For the text-containing cell, return its midpoint in (x, y) coordinate format. 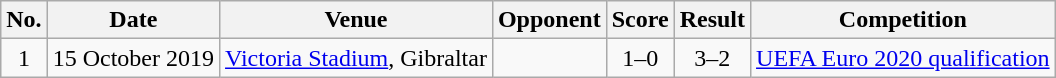
15 October 2019 (133, 58)
No. (24, 20)
Result (712, 20)
1 (24, 58)
3–2 (712, 58)
Competition (904, 20)
UEFA Euro 2020 qualification (904, 58)
Victoria Stadium, Gibraltar (356, 58)
Date (133, 20)
Venue (356, 20)
1–0 (640, 58)
Score (640, 20)
Opponent (549, 20)
